Return [X, Y] of the center of cell containing provided text 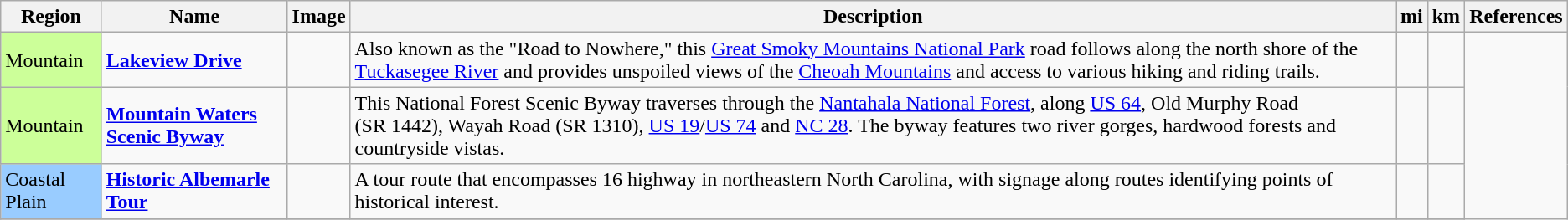
Historic Albemarle Tour [194, 191]
Region [51, 17]
Name [194, 17]
Mountain Waters Scenic Byway [194, 125]
Lakeview Drive [194, 60]
Description [873, 17]
mi [1411, 17]
References [1516, 17]
Coastal Plain [51, 191]
km [1446, 17]
A tour route that encompasses 16 highway in northeastern North Carolina, with signage along routes identifying points of historical interest. [873, 191]
Image [318, 17]
